Return (X, Y) of the center of cell containing provided text 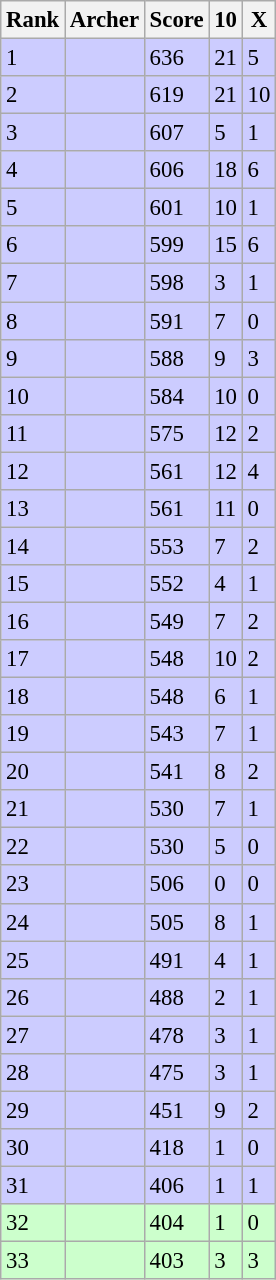
27 (33, 1035)
591 (176, 321)
22 (33, 847)
619 (176, 95)
32 (33, 1223)
403 (176, 1261)
584 (176, 396)
552 (176, 584)
598 (176, 283)
549 (176, 621)
491 (176, 960)
601 (176, 208)
33 (33, 1261)
541 (176, 772)
23 (33, 885)
588 (176, 358)
636 (176, 58)
16 (33, 621)
31 (33, 1185)
505 (176, 922)
575 (176, 433)
26 (33, 997)
506 (176, 885)
475 (176, 1073)
Score (176, 20)
14 (33, 546)
553 (176, 546)
543 (176, 734)
607 (176, 133)
406 (176, 1185)
451 (176, 1110)
13 (33, 509)
418 (176, 1148)
25 (33, 960)
Archer (105, 20)
20 (33, 772)
478 (176, 1035)
606 (176, 170)
19 (33, 734)
599 (176, 245)
X (258, 20)
404 (176, 1223)
Rank (33, 20)
17 (33, 659)
29 (33, 1110)
30 (33, 1148)
488 (176, 997)
28 (33, 1073)
24 (33, 922)
